Capture the cell that displays the provided text and extract its [X, Y] central coordinate. 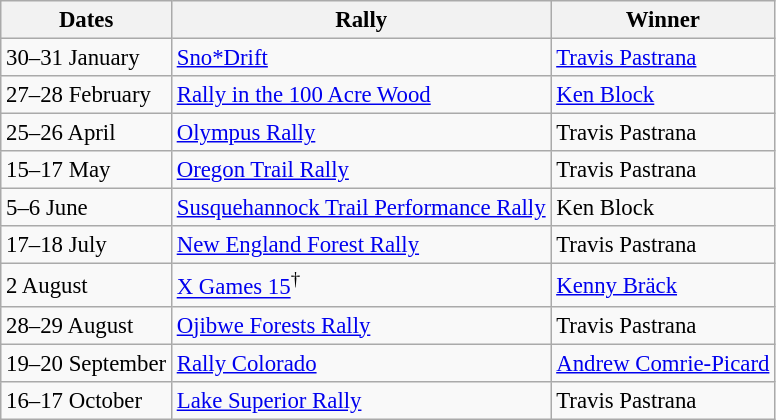
5–6 June [86, 208]
27–28 February [86, 95]
Susquehannock Trail Performance Rally [360, 208]
2 August [86, 285]
Olympus Rally [360, 133]
16–17 October [86, 400]
Andrew Comrie-Picard [663, 363]
Rally [360, 20]
Kenny Bräck [663, 285]
Oregon Trail Rally [360, 170]
30–31 January [86, 58]
New England Forest Rally [360, 245]
Rally in the 100 Acre Wood [360, 95]
25–26 April [86, 133]
19–20 September [86, 363]
28–29 August [86, 325]
Sno*Drift [360, 58]
Ojibwe Forests Rally [360, 325]
Lake Superior Rally [360, 400]
15–17 May [86, 170]
17–18 July [86, 245]
Winner [663, 20]
Rally Colorado [360, 363]
Dates [86, 20]
X Games 15† [360, 285]
